Return (x, y) of the center of cell containing provided text 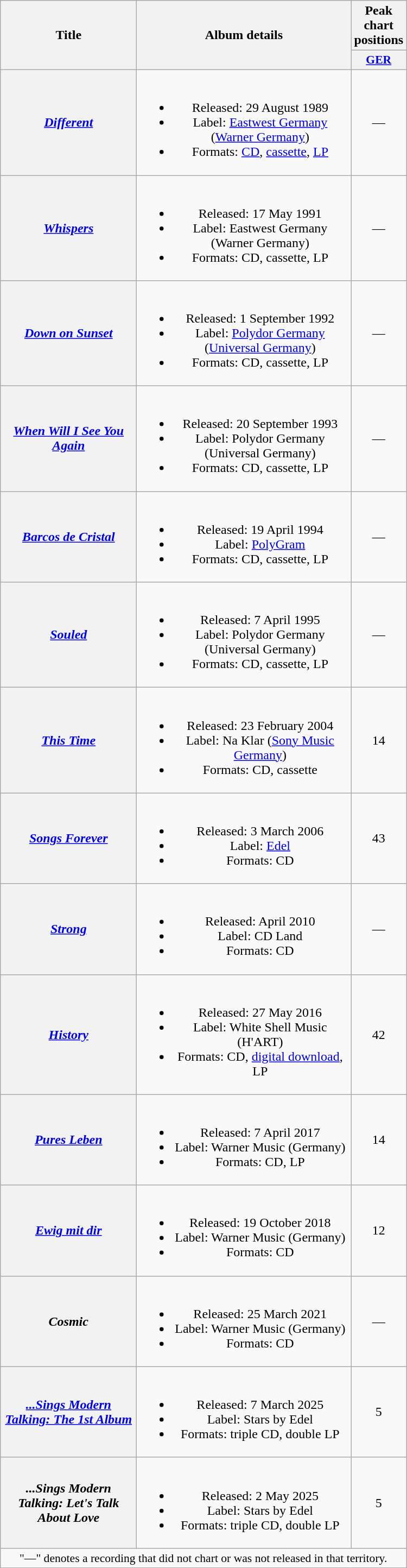
Released: 7 April 2017Label: Warner Music (Germany)Formats: CD, LP (244, 1139)
Released: 2 May 2025Label: Stars by EdelFormats: triple CD, double LP (244, 1502)
Released: 25 March 2021Label: Warner Music (Germany)Formats: CD (244, 1321)
Ewig mit dir (68, 1231)
Strong (68, 929)
...Sings Modern Talking: The 1st Album (68, 1412)
Different (68, 122)
Released: April 2010Label: CD LandFormats: CD (244, 929)
Released: 3 March 2006Label: EdelFormats: CD (244, 839)
Pures Leben (68, 1139)
Souled (68, 635)
History (68, 1034)
"—" denotes a recording that did not chart or was not released in that territory. (203, 1558)
Released: 19 April 1994Label: PolyGramFormats: CD, cassette, LP (244, 537)
GER (379, 60)
Released: 20 September 1993Label: Polydor Germany (Universal Germany)Formats: CD, cassette, LP (244, 439)
42 (379, 1034)
...Sings Modern Talking: Let's Talk About Love (68, 1502)
Cosmic (68, 1321)
Down on Sunset (68, 333)
When Will I See You Again (68, 439)
Released: 23 February 2004Label: Na Klar (Sony Music Germany)Formats: CD, cassette (244, 740)
Songs Forever (68, 839)
Released: 1 September 1992Label: Polydor Germany (Universal Germany)Formats: CD, cassette, LP (244, 333)
Whispers (68, 228)
Peak chart positions (379, 26)
Barcos de Cristal (68, 537)
Released: 27 May 2016Label: White Shell Music (H'ART)Formats: CD, digital download, LP (244, 1034)
Released: 17 May 1991Label: Eastwest Germany (Warner Germany)Formats: CD, cassette, LP (244, 228)
43 (379, 839)
12 (379, 1231)
Released: 19 October 2018Label: Warner Music (Germany)Formats: CD (244, 1231)
This Time (68, 740)
Title (68, 35)
Album details (244, 35)
Released: 29 August 1989Label: Eastwest Germany (Warner Germany)Formats: CD, cassette, LP (244, 122)
Released: 7 April 1995Label: Polydor Germany (Universal Germany)Formats: CD, cassette, LP (244, 635)
Released: 7 March 2025Label: Stars by EdelFormats: triple CD, double LP (244, 1412)
